Extract the (x, y) coordinate from the center of the cell holding the provided text.  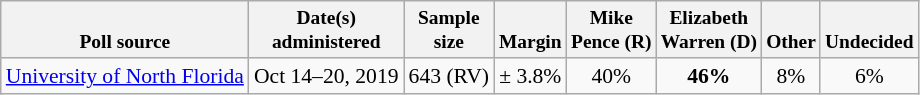
6% (869, 76)
643 (RV) (450, 76)
University of North Florida (125, 76)
46% (708, 76)
Date(s)administered (326, 30)
Samplesize (450, 30)
40% (611, 76)
Other (792, 30)
Undecided (869, 30)
± 3.8% (530, 76)
ElizabethWarren (D) (708, 30)
MikePence (R) (611, 30)
8% (792, 76)
Oct 14–20, 2019 (326, 76)
Poll source (125, 30)
Margin (530, 30)
